Extract the [X, Y] coordinate from the center of the cell holding the provided text.  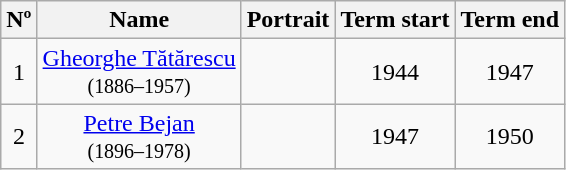
Nº [19, 20]
Portrait [288, 20]
1950 [510, 136]
Petre Bejan(1896–1978) [139, 136]
Name [139, 20]
Gheorghe Tătărescu(1886–1957) [139, 72]
2 [19, 136]
1944 [395, 72]
1 [19, 72]
Term start [395, 20]
Term end [510, 20]
